Return the [x, y] coordinate for the center point of the cell that contains the specified text.  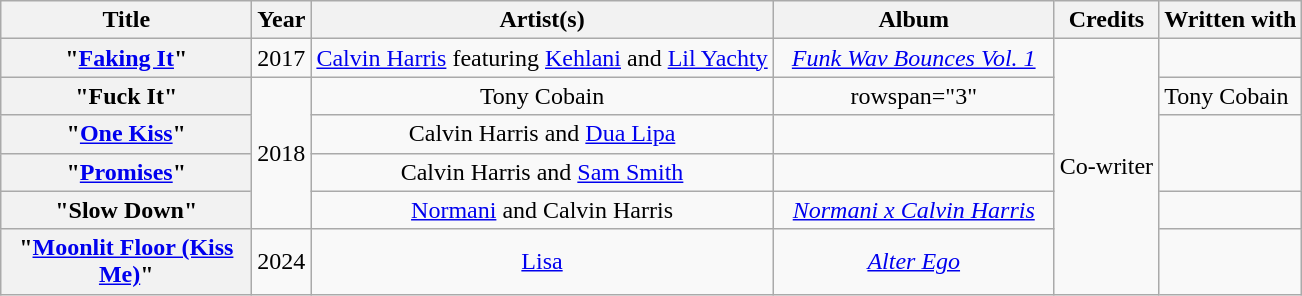
rowspan="3" [914, 96]
"Moonlit Floor (Kiss Me)" [126, 262]
Calvin Harris featuring Kehlani and Lil Yachty [542, 58]
"One Kiss" [126, 134]
Co-writer [1106, 166]
Written with [1230, 20]
"Promises" [126, 172]
"Fuck It" [126, 96]
Album [914, 20]
"Faking It" [126, 58]
Alter Ego [914, 262]
2024 [282, 262]
Artist(s) [542, 20]
Calvin Harris and Dua Lipa [542, 134]
2017 [282, 58]
Funk Wav Bounces Vol. 1 [914, 58]
Calvin Harris and Sam Smith [542, 172]
Year [282, 20]
2018 [282, 153]
Normani x Calvin Harris [914, 210]
Normani and Calvin Harris [542, 210]
Lisa [542, 262]
Credits [1106, 20]
"Slow Down" [126, 210]
Title [126, 20]
